Find where the given text appears and provide that cell's center as (x, y) coordinate. 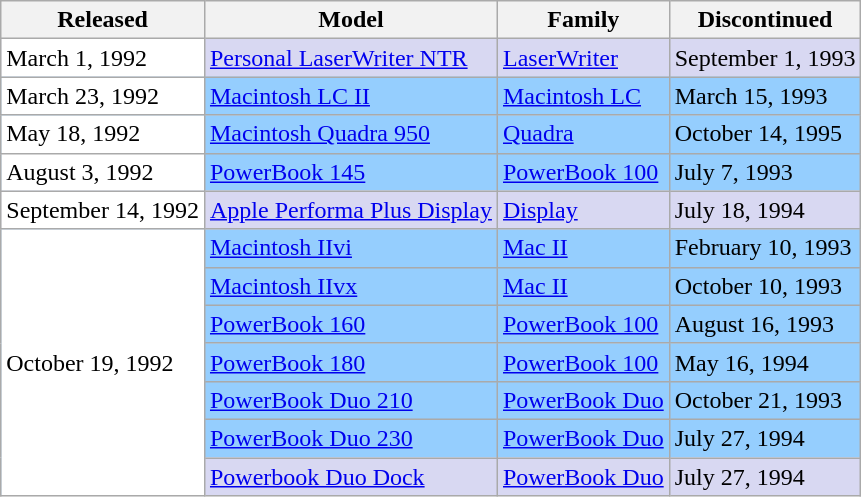
March 15, 1993 (765, 96)
PowerBook Duo 210 (350, 400)
Powerbook Duo Dock (350, 477)
Macintosh Quadra 950 (350, 134)
September 14, 1992 (103, 210)
Family (583, 20)
Macintosh IIvi (350, 248)
March 23, 1992 (103, 96)
Macintosh IIvx (350, 286)
Macintosh LC (583, 96)
Apple Performa Plus Display (350, 210)
September 1, 1993 (765, 58)
Model (350, 20)
October 10, 1993 (765, 286)
May 16, 1994 (765, 362)
May 18, 1992 (103, 134)
Personal LaserWriter NTR (350, 58)
August 3, 1992 (103, 172)
Macintosh LC II (350, 96)
PowerBook Duo 230 (350, 438)
October 19, 1992 (103, 362)
Quadra (583, 134)
March 1, 1992 (103, 58)
PowerBook 160 (350, 324)
October 21, 1993 (765, 400)
February 10, 1993 (765, 248)
LaserWriter (583, 58)
PowerBook 145 (350, 172)
Display (583, 210)
July 7, 1993 (765, 172)
August 16, 1993 (765, 324)
Discontinued (765, 20)
PowerBook 180 (350, 362)
October 14, 1995 (765, 134)
Released (103, 20)
July 18, 1994 (765, 210)
